Pinpoint the cell where the given text exists, returning its [X, Y] midpoint coordinate. 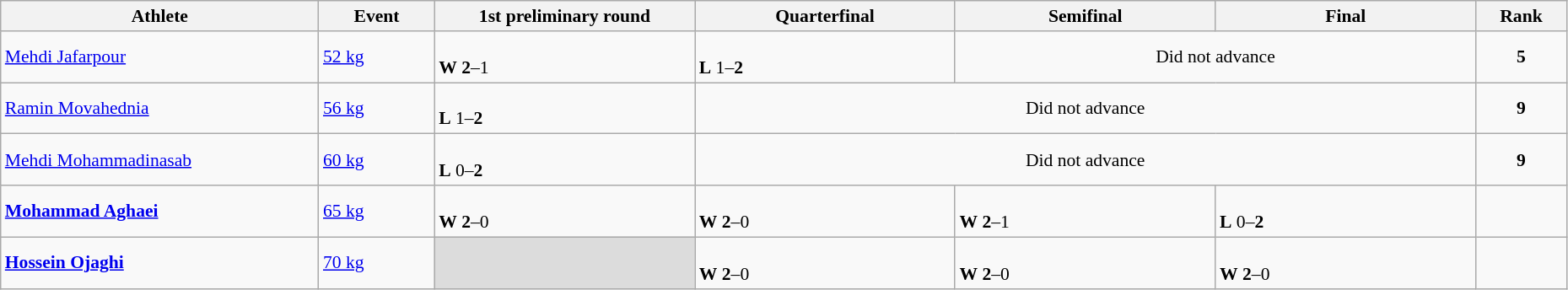
Rank [1522, 16]
Final [1346, 16]
Mohammad Aghaei [160, 211]
65 kg [376, 211]
Ramin Movahednia [160, 108]
1st preliminary round [565, 16]
Athlete [160, 16]
5 [1522, 57]
70 kg [376, 263]
Mehdi Jafarpour [160, 57]
56 kg [376, 108]
Event [376, 16]
60 kg [376, 160]
Quarterfinal [825, 16]
Semifinal [1085, 16]
Mehdi Mohammadinasab [160, 160]
Hossein Ojaghi [160, 263]
52 kg [376, 57]
